Search for the cell housing the specified text and yield its (X, Y) center coordinate. 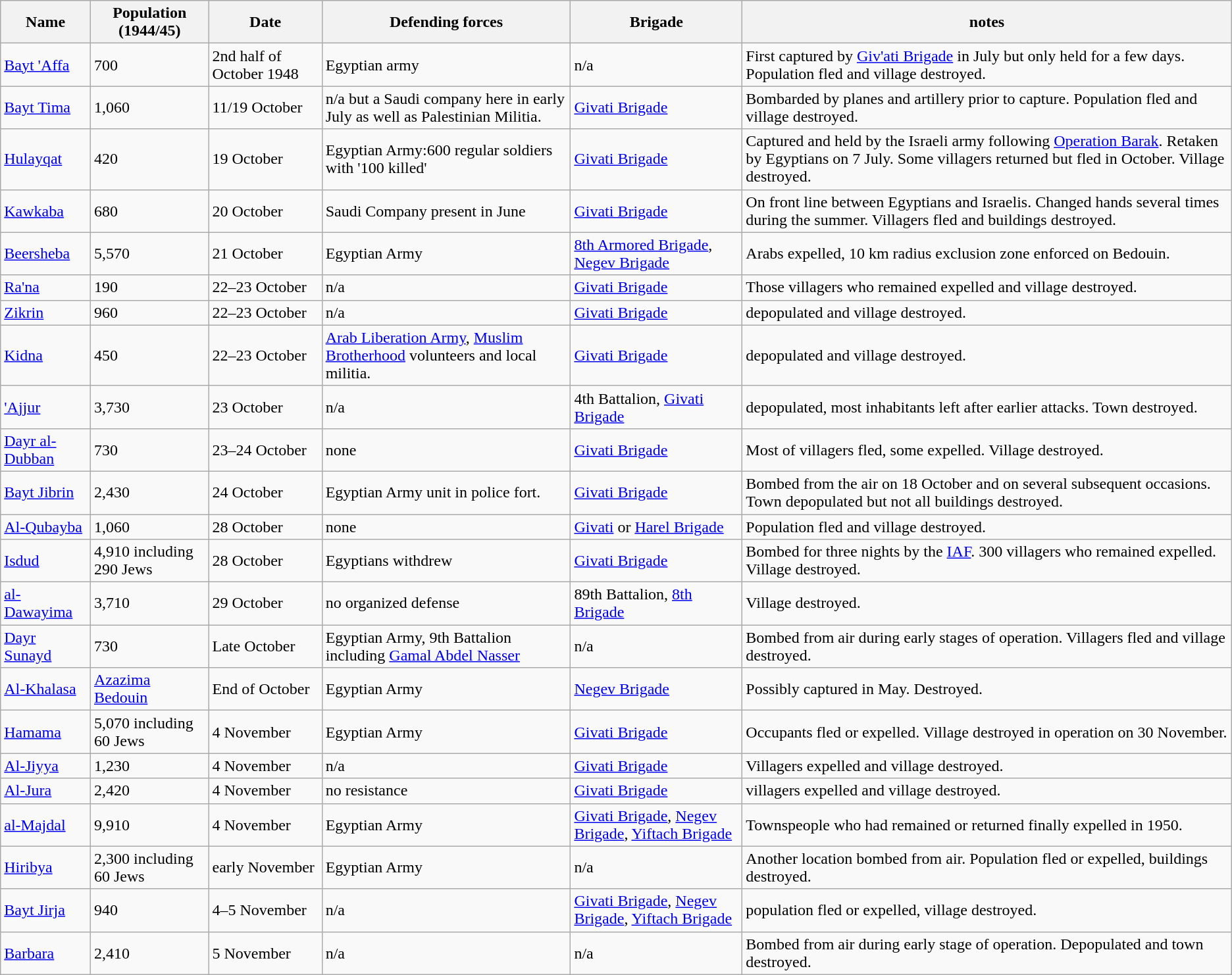
n/a but a Saudi company here in early July as well as Palestinian Militia. (446, 108)
700 (149, 64)
Bombed from air during early stages of operation. Villagers fled and village destroyed. (987, 646)
190 (149, 287)
Bayt 'Affa (46, 64)
23 October (265, 407)
Population (1944/45) (149, 22)
no organized defense (446, 604)
Givati or Harel Brigade (657, 527)
Arabs expelled, 10 km radius exclusion zone enforced on Bedouin. (987, 254)
29 October (265, 604)
8th Armored Brigade, Negev Brigade (657, 254)
Dayr al-Dubban (46, 450)
680 (149, 211)
Barbara (46, 953)
depopulated, most inhabitants left after earlier attacks. Town destroyed. (987, 407)
Ra'na (46, 287)
Occupants fled or expelled. Village destroyed in operation on 30 November. (987, 732)
End of October (265, 689)
Bayt Tima (46, 108)
Another location bombed from air. Population fled or expelled, buildings destroyed. (987, 867)
Population fled and village destroyed. (987, 527)
Azazima Bedouin (149, 689)
Kawkaba (46, 211)
Hamama (46, 732)
9,910 (149, 825)
population fled or expelled, village destroyed. (987, 911)
Bombed for three nights by the IAF. 300 villagers who remained expelled. Village destroyed. (987, 561)
Hulayqat (46, 159)
960 (149, 312)
4–5 November (265, 911)
11/19 October (265, 108)
'Ajjur (46, 407)
Date (265, 22)
940 (149, 911)
5 November (265, 953)
Brigade (657, 22)
89th Battalion, 8th Brigade (657, 604)
Beersheba (46, 254)
Egyptian Army unit in police fort. (446, 492)
Al-Qubayba (46, 527)
Dayr Sunayd (46, 646)
4th Battalion, Givati Brigade (657, 407)
2nd half of October 1948 (265, 64)
2,410 (149, 953)
villagers expelled and village destroyed. (987, 791)
Bombarded by planes and artillery prior to capture. Population fled and village destroyed. (987, 108)
Egyptian army (446, 64)
Townspeople who had remained or returned finally expelled in 1950. (987, 825)
3,730 (149, 407)
Arab Liberation Army, Muslim Brotherhood volunteers and local militia. (446, 355)
19 October (265, 159)
Those villagers who remained expelled and village destroyed. (987, 287)
4,910 including 290 Jews (149, 561)
Al-Khalasa (46, 689)
Late October (265, 646)
23–24 October (265, 450)
3,710 (149, 604)
Hiribya (46, 867)
Bombed from air during early stage of operation. Depopulated and town destroyed. (987, 953)
Negev Brigade (657, 689)
20 October (265, 211)
Al-Jiyya (46, 766)
First captured by Giv'ati Brigade in July but only held for a few days. Population fled and village destroyed. (987, 64)
2,300 including 60 Jews (149, 867)
Isdud (46, 561)
5,070 including 60 Jews (149, 732)
Saudi Company present in June (446, 211)
2,430 (149, 492)
Bayt Jirja (46, 911)
Villagers expelled and village destroyed. (987, 766)
Egyptians withdrew (446, 561)
Al-Jura (46, 791)
Egyptian Army, 9th Battalion including Gamal Abdel Nasser (446, 646)
420 (149, 159)
Defending forces (446, 22)
21 October (265, 254)
al-Dawayima (46, 604)
Possibly captured in May. Destroyed. (987, 689)
Most of villagers fled, some expelled. Village destroyed. (987, 450)
On front line between Egyptians and Israelis. Changed hands several times during the summer. Villagers fled and buildings destroyed. (987, 211)
1,230 (149, 766)
5,570 (149, 254)
Name (46, 22)
notes (987, 22)
450 (149, 355)
Village destroyed. (987, 604)
Egyptian Army:600 regular soldiers with '100 killed' (446, 159)
Bayt Jibrin (46, 492)
Bombed from the air on 18 October and on several subsequent occasions. Town depopulated but not all buildings destroyed. (987, 492)
Kidna (46, 355)
early November (265, 867)
24 October (265, 492)
al-Majdal (46, 825)
Zikrin (46, 312)
2,420 (149, 791)
no resistance (446, 791)
